Capture the cell that displays the provided text and extract its (x, y) central coordinate. 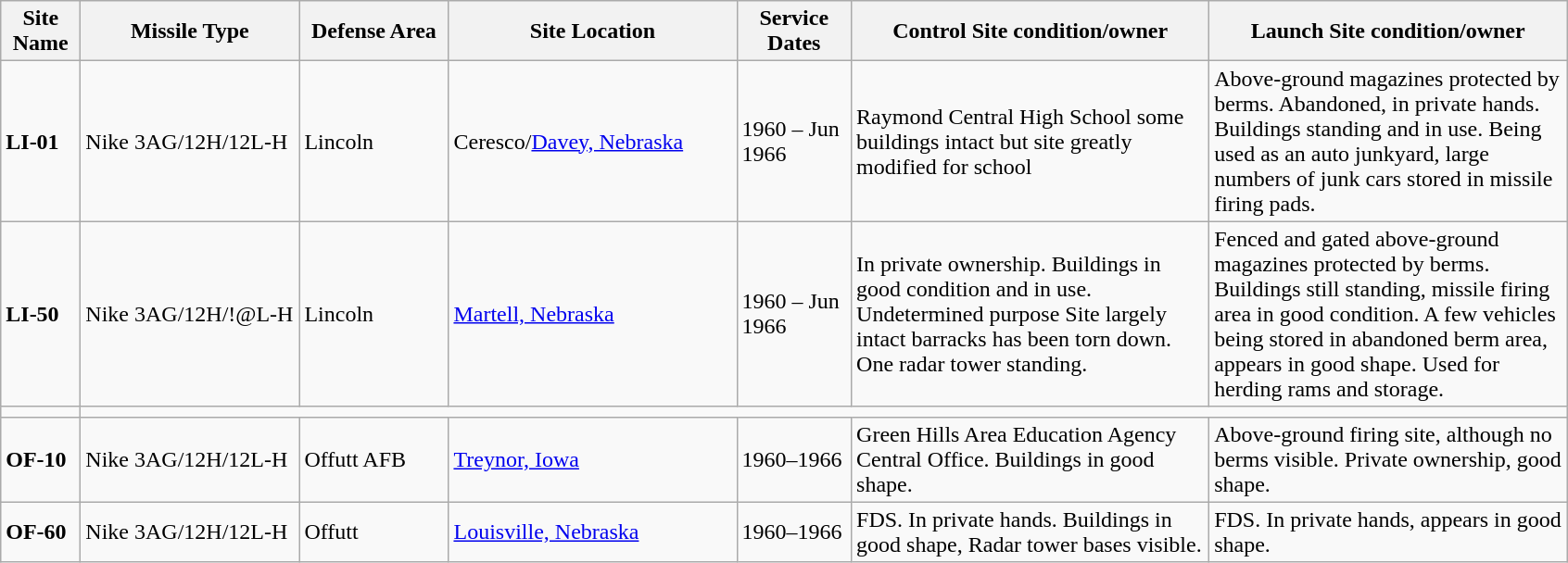
Raymond Central High School some buildings intact but site greatly modified for school (1031, 141)
OF-60 (41, 532)
Launch Site condition/owner (1388, 31)
FDS. In private hands. Buildings in good shape, Radar tower bases visible. (1031, 532)
Treynor, Iowa (593, 459)
Defense Area (374, 31)
Offutt AFB (374, 459)
Martell, Nebraska (593, 314)
Site Name (41, 31)
Nike 3AG/12H/!@L-H (190, 314)
Site Location (593, 31)
Green Hills Area Education Agency Central Office. Buildings in good shape. (1031, 459)
Missile Type (190, 31)
Control Site condition/owner (1031, 31)
Ceresco/Davey, Nebraska (593, 141)
Louisville, Nebraska (593, 532)
FDS. In private hands, appears in good shape. (1388, 532)
LI-01 (41, 141)
Above-ground firing site, although no berms visible. Private ownership, good shape. (1388, 459)
Offutt (374, 532)
Service Dates (794, 31)
OF-10 (41, 459)
LI-50 (41, 314)
